Find where the given text appears and provide that cell's center as [x, y] coordinate. 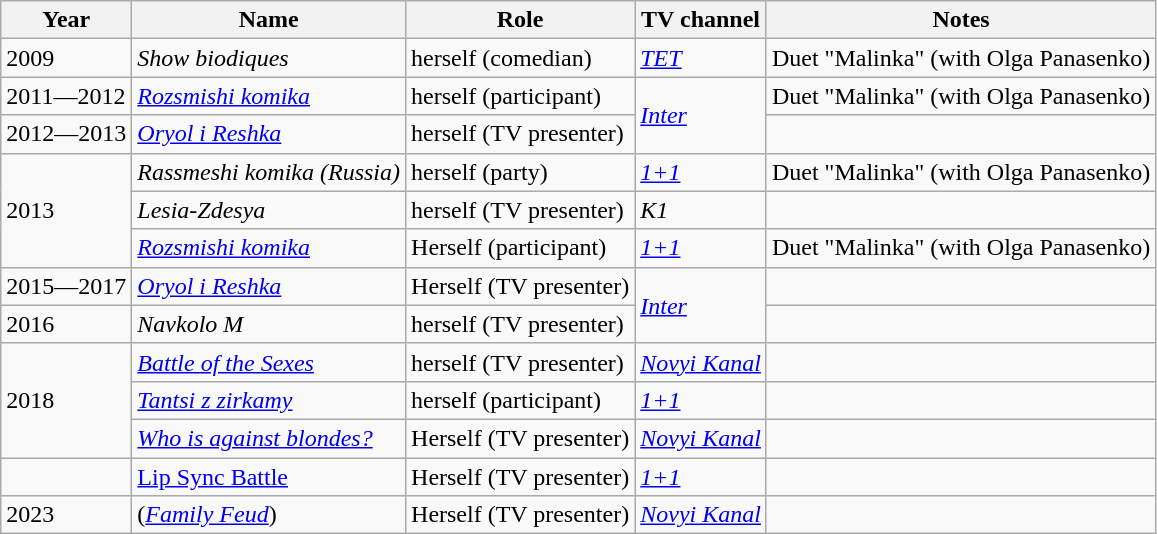
ТЕТ [701, 58]
Year [66, 20]
2009 [66, 58]
Battle of the Sexes [269, 362]
(Family Feud) [269, 515]
2023 [66, 515]
Notes [960, 20]
Herself (participant) [520, 248]
Navkolo M [269, 324]
TV channel [701, 20]
2016 [66, 324]
herself (comedian) [520, 58]
Show biodiques [269, 58]
Name [269, 20]
К1 [701, 210]
Lip Sync Battle [269, 477]
2018 [66, 400]
Tantsi z zirkamy [269, 400]
Role [520, 20]
2012—2013 [66, 134]
2015—2017 [66, 286]
herself (party) [520, 172]
2013 [66, 210]
Who is against blondes? [269, 438]
Rassmeshi komika (Russia) [269, 172]
Lesia-Zdesya [269, 210]
2011—2012 [66, 96]
